Identify which cell holds the provided text, then report its (x, y) central coordinate. 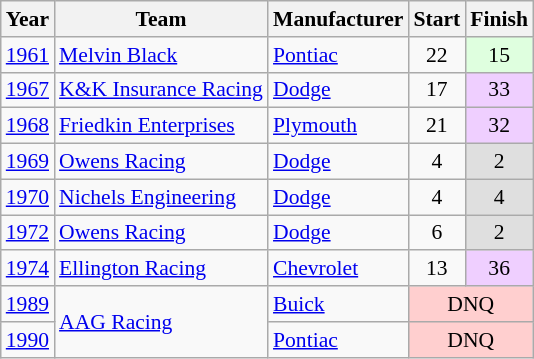
21 (436, 126)
Nichels Engineering (161, 197)
15 (499, 55)
Finish (499, 19)
Year (28, 19)
Melvin Black (161, 55)
Start (436, 19)
1970 (28, 197)
1972 (28, 233)
1967 (28, 90)
33 (499, 90)
1990 (28, 340)
Chevrolet (338, 269)
K&K Insurance Racing (161, 90)
AAG Racing (161, 322)
1974 (28, 269)
Ellington Racing (161, 269)
17 (436, 90)
22 (436, 55)
13 (436, 269)
Plymouth (338, 126)
Buick (338, 304)
36 (499, 269)
1989 (28, 304)
1961 (28, 55)
32 (499, 126)
1969 (28, 162)
Manufacturer (338, 19)
Team (161, 19)
6 (436, 233)
Friedkin Enterprises (161, 126)
1968 (28, 126)
